From the cell containing the given text, extract its center point as [x, y] coordinate. 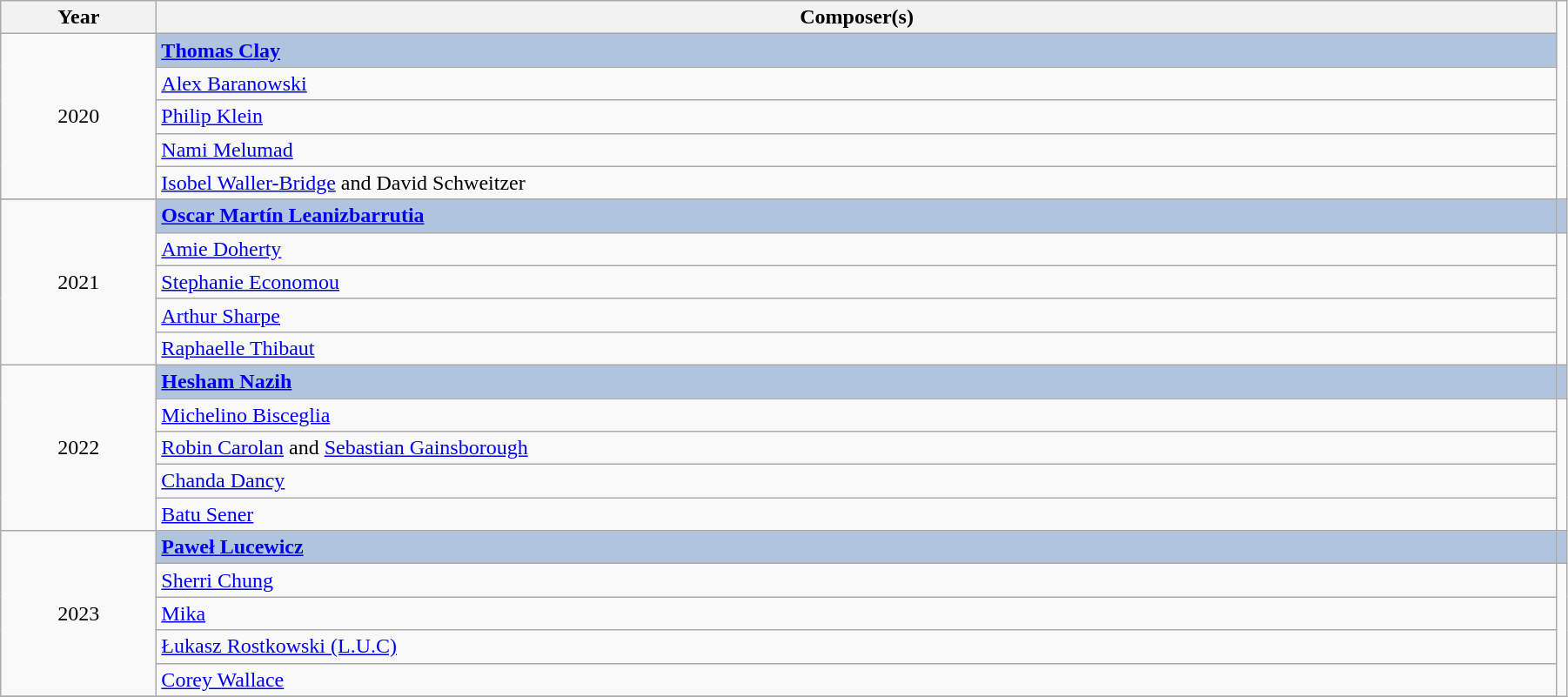
Oscar Martín Leanizbarrutia [857, 216]
Stephanie Economou [857, 282]
2022 [78, 447]
Paweł Lucewicz [857, 547]
Thomas Clay [857, 50]
Corey Wallace [857, 680]
2023 [78, 613]
Mika [857, 613]
Łukasz Rostkowski (L.U.C) [857, 647]
2020 [78, 117]
Hesham Nazih [857, 381]
Composer(s) [857, 17]
Chanda Dancy [857, 481]
Year [78, 17]
Michelino Bisceglia [857, 415]
Arthur Sharpe [857, 315]
Philip Klein [857, 117]
2021 [78, 282]
Sherri Chung [857, 580]
Isobel Waller-Bridge and David Schweitzer [857, 183]
Amie Doherty [857, 249]
Nami Melumad [857, 150]
Raphaelle Thibaut [857, 348]
Alex Baranowski [857, 84]
Batu Sener [857, 514]
Robin Carolan and Sebastian Gainsborough [857, 448]
